Detect which cell encompasses the target text, then output its [x, y] center coordinate. 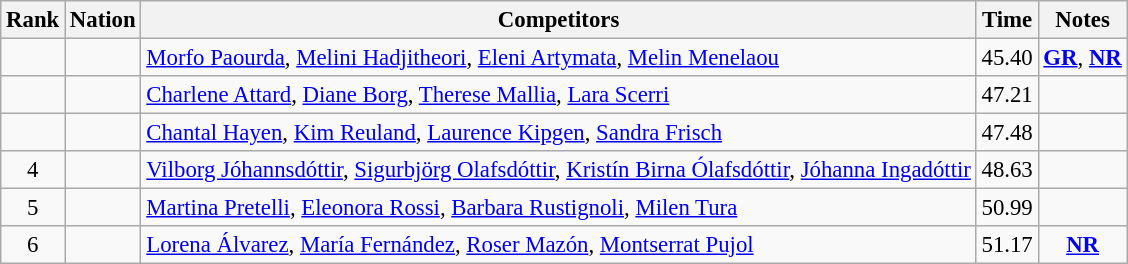
45.40 [1007, 58]
50.99 [1007, 208]
4 [33, 170]
NR [1082, 245]
Martina Pretelli, Eleonora Rossi, Barbara Rustignoli, Milen Tura [558, 208]
Notes [1082, 20]
Charlene Attard, Diane Borg, Therese Mallia, Lara Scerri [558, 95]
Competitors [558, 20]
Time [1007, 20]
47.21 [1007, 95]
47.48 [1007, 133]
6 [33, 245]
Chantal Hayen, Kim Reuland, Laurence Kipgen, Sandra Frisch [558, 133]
5 [33, 208]
GR, NR [1082, 58]
Vilborg Jóhannsdóttir, Sigurbjörg Olafsdóttir, Kristín Birna Ólafsdóttir, Jóhanna Ingadóttir [558, 170]
48.63 [1007, 170]
Lorena Álvarez, María Fernández, Roser Mazón, Montserrat Pujol [558, 245]
Rank [33, 20]
Morfo Paourda, Melini Hadjitheori, Eleni Artymata, Melin Menelaou [558, 58]
51.17 [1007, 245]
Nation [103, 20]
